Capture the cell that displays the provided text and extract its [X, Y] central coordinate. 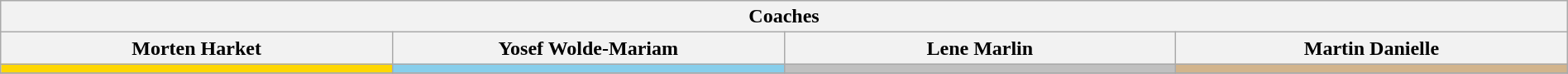
Yosef Wolde-Mariam [588, 48]
Coaches [784, 17]
Lene Marlin [980, 48]
Morten Harket [197, 48]
Martin Danielle [1372, 48]
